Locate the cell with the specified text and output its [X, Y] center coordinate. 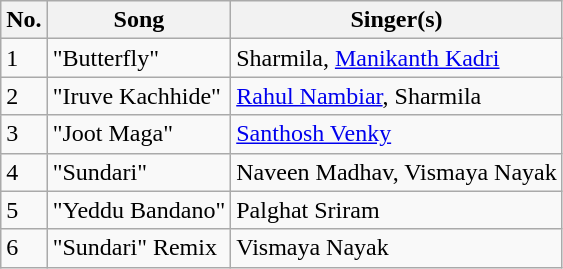
"Butterfly" [139, 58]
2 [24, 96]
Santhosh Venky [397, 134]
6 [24, 248]
3 [24, 134]
"Sundari" [139, 172]
5 [24, 210]
"Joot Maga" [139, 134]
Palghat Sriram [397, 210]
Sharmila, Manikanth Kadri [397, 58]
4 [24, 172]
Naveen Madhav, Vismaya Nayak [397, 172]
1 [24, 58]
No. [24, 20]
Singer(s) [397, 20]
Vismaya Nayak [397, 248]
"Yeddu Bandano" [139, 210]
"Sundari" Remix [139, 248]
"Iruve Kachhide" [139, 96]
Song [139, 20]
Rahul Nambiar, Sharmila [397, 96]
